Determine the (x, y) coordinate at the center of the cell enclosing the given text.  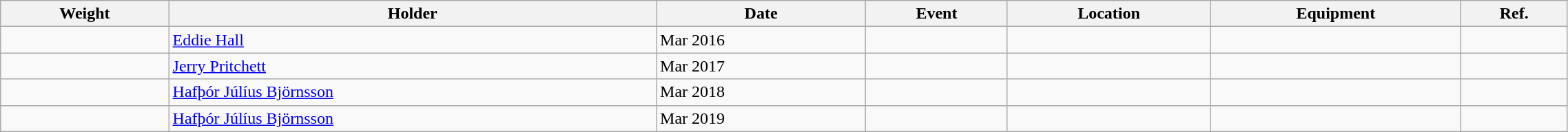
Mar 2018 (761, 92)
Eddie Hall (412, 40)
Event (937, 14)
Date (761, 14)
Equipment (1336, 14)
Mar 2016 (761, 40)
Ref. (1514, 14)
Holder (412, 14)
Mar 2019 (761, 118)
Weight (85, 14)
Location (1109, 14)
Mar 2017 (761, 66)
Jerry Pritchett (412, 66)
